Locate the cell with the specified text and output its [x, y] center coordinate. 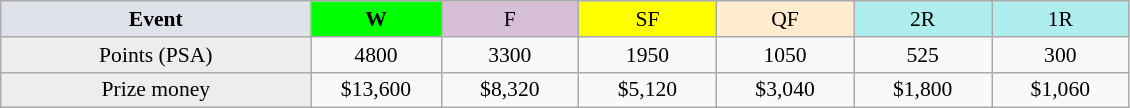
1R [1061, 19]
Event [156, 19]
W [376, 19]
SF [648, 19]
525 [923, 55]
$13,600 [376, 90]
Points (PSA) [156, 55]
$8,320 [510, 90]
1050 [785, 55]
$1,800 [923, 90]
3300 [510, 55]
Prize money [156, 90]
$1,060 [1061, 90]
F [510, 19]
4800 [376, 55]
2R [923, 19]
$3,040 [785, 90]
$5,120 [648, 90]
1950 [648, 55]
300 [1061, 55]
QF [785, 19]
